Search for the cell housing the specified text and yield its (x, y) center coordinate. 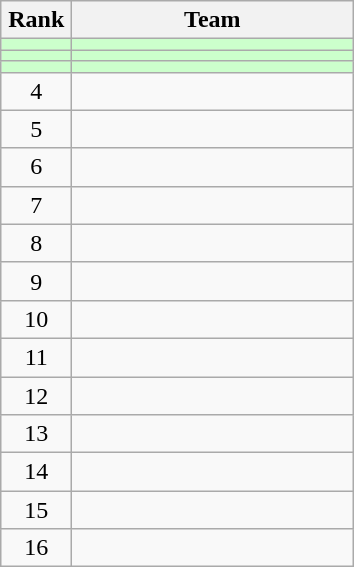
Rank (36, 20)
13 (36, 434)
7 (36, 205)
10 (36, 319)
9 (36, 281)
16 (36, 548)
14 (36, 472)
12 (36, 395)
15 (36, 510)
5 (36, 129)
6 (36, 167)
11 (36, 357)
Team (212, 20)
4 (36, 91)
8 (36, 243)
